Determine the [X, Y] coordinate at the center of the cell enclosing the given text.  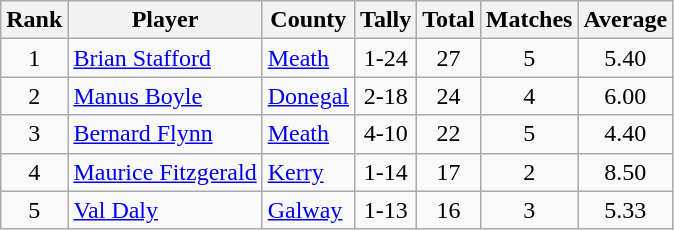
Bernard Flynn [165, 134]
4.40 [626, 134]
Total [449, 20]
1 [34, 58]
2-18 [386, 96]
Galway [308, 210]
Average [626, 20]
Val Daly [165, 210]
Maurice Fitzgerald [165, 172]
5.33 [626, 210]
4-10 [386, 134]
Donegal [308, 96]
22 [449, 134]
5.40 [626, 58]
8.50 [626, 172]
County [308, 20]
Manus Boyle [165, 96]
17 [449, 172]
1-14 [386, 172]
6.00 [626, 96]
Tally [386, 20]
Player [165, 20]
1-24 [386, 58]
Brian Stafford [165, 58]
16 [449, 210]
1-13 [386, 210]
Matches [529, 20]
Rank [34, 20]
Kerry [308, 172]
24 [449, 96]
27 [449, 58]
